Return (x, y) of the center of cell containing provided text 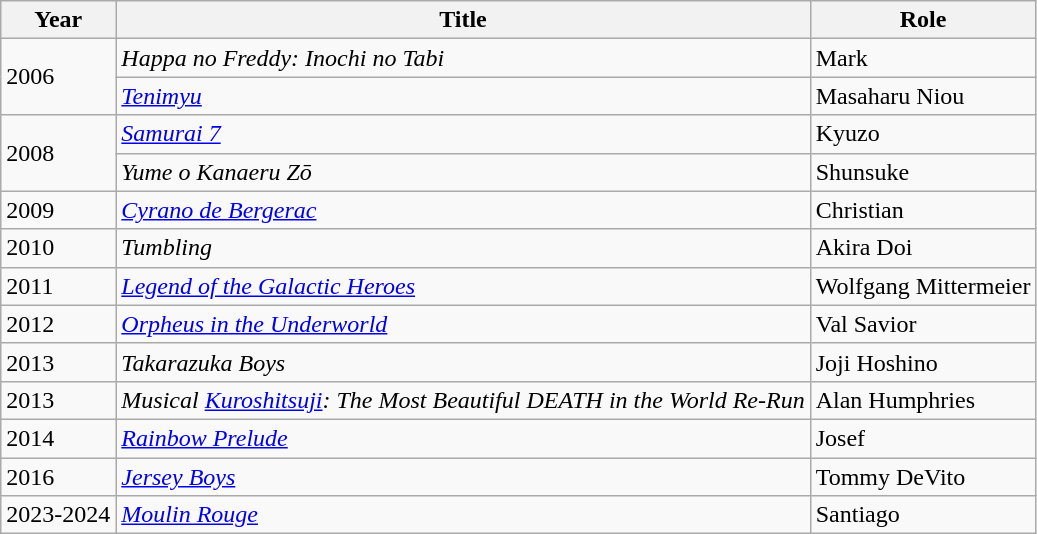
Akira Doi (923, 248)
Tumbling (463, 248)
Josef (923, 438)
2012 (58, 324)
Role (923, 20)
Shunsuke (923, 172)
Mark (923, 58)
2023-2024 (58, 515)
2010 (58, 248)
2006 (58, 77)
Musical Kuroshitsuji: The Most Beautiful DEATH in the World Re-Run (463, 400)
Cyrano de Bergerac (463, 210)
2016 (58, 477)
Title (463, 20)
2009 (58, 210)
Tommy DeVito (923, 477)
Kyuzo (923, 134)
Tenimyu (463, 96)
Year (58, 20)
Christian (923, 210)
Takarazuka Boys (463, 362)
Val Savior (923, 324)
Legend of the Galactic Heroes (463, 286)
Orpheus in the Underworld (463, 324)
2011 (58, 286)
Happa no Freddy: Inochi no Tabi (463, 58)
Joji Hoshino (923, 362)
Yume o Kanaeru Zō (463, 172)
Rainbow Prelude (463, 438)
2014 (58, 438)
Moulin Rouge (463, 515)
Wolfgang Mittermeier (923, 286)
Santiago (923, 515)
Alan Humphries (923, 400)
Jersey Boys (463, 477)
Masaharu Niou (923, 96)
2008 (58, 153)
Samurai 7 (463, 134)
